Locate the cell with the specified text and output its (x, y) center coordinate. 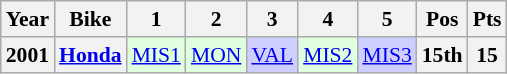
5 (386, 19)
Year (28, 19)
MON (216, 55)
MIS2 (328, 55)
Pts (488, 19)
Honda (90, 55)
MIS1 (156, 55)
Pos (442, 19)
VAL (272, 55)
MIS3 (386, 55)
1 (156, 19)
15 (488, 55)
3 (272, 19)
15th (442, 55)
2001 (28, 55)
Bike (90, 19)
4 (328, 19)
2 (216, 19)
